Locate the cell with the specified text and output its (x, y) center coordinate. 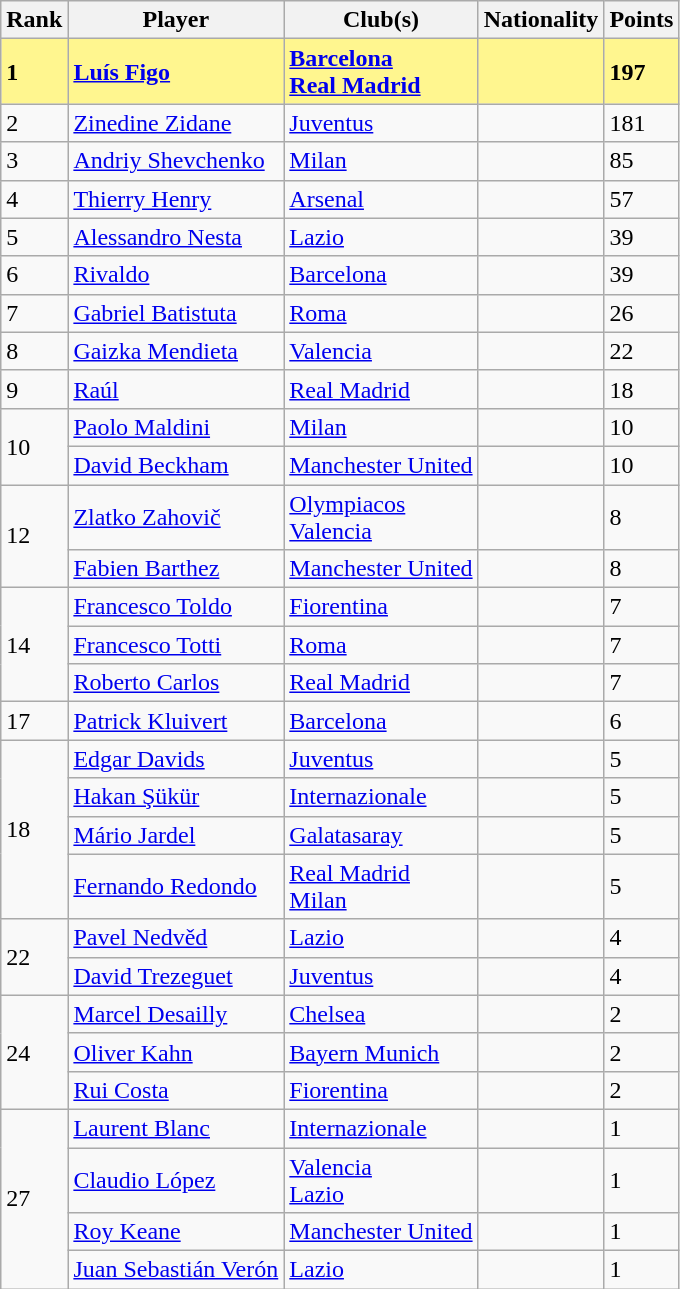
Marcel Desailly (176, 1014)
Zlatko Zahovič (176, 516)
Valencia Lazio (381, 1180)
85 (642, 161)
27 (34, 1198)
Juan Sebastián Verón (176, 1270)
Rui Costa (176, 1090)
Patrick Kluivert (176, 721)
David Trezeguet (176, 976)
Nationality (541, 20)
197 (642, 72)
Arsenal (381, 199)
24 (34, 1052)
Francesco Totti (176, 645)
Barcelona Real Madrid (381, 72)
Fernando Redondo (176, 886)
Roy Keane (176, 1232)
Points (642, 20)
Valencia (381, 351)
Olympiacos Valencia (381, 516)
Rank (34, 20)
Zinedine Zidane (176, 123)
Paolo Maldini (176, 427)
Rivaldo (176, 275)
Mário Jardel (176, 835)
Fabien Barthez (176, 569)
Laurent Blanc (176, 1128)
Player (176, 20)
Chelsea (381, 1014)
3 (34, 161)
Roberto Carlos (176, 683)
Galatasaray (381, 835)
Real Madrid Milan (381, 886)
Andriy Shevchenko (176, 161)
David Beckham (176, 465)
Oliver Kahn (176, 1052)
12 (34, 536)
Thierry Henry (176, 199)
Gaizka Mendieta (176, 351)
Club(s) (381, 20)
26 (642, 313)
Hakan Şükür (176, 797)
Raúl (176, 389)
Pavel Nedvěd (176, 938)
Alessandro Nesta (176, 237)
Claudio López (176, 1180)
9 (34, 389)
Gabriel Batistuta (176, 313)
181 (642, 123)
14 (34, 645)
Luís Figo (176, 72)
17 (34, 721)
Edgar Davids (176, 759)
Bayern Munich (381, 1052)
57 (642, 199)
Francesco Toldo (176, 607)
